Locate the cell with the specified text and output its [X, Y] center coordinate. 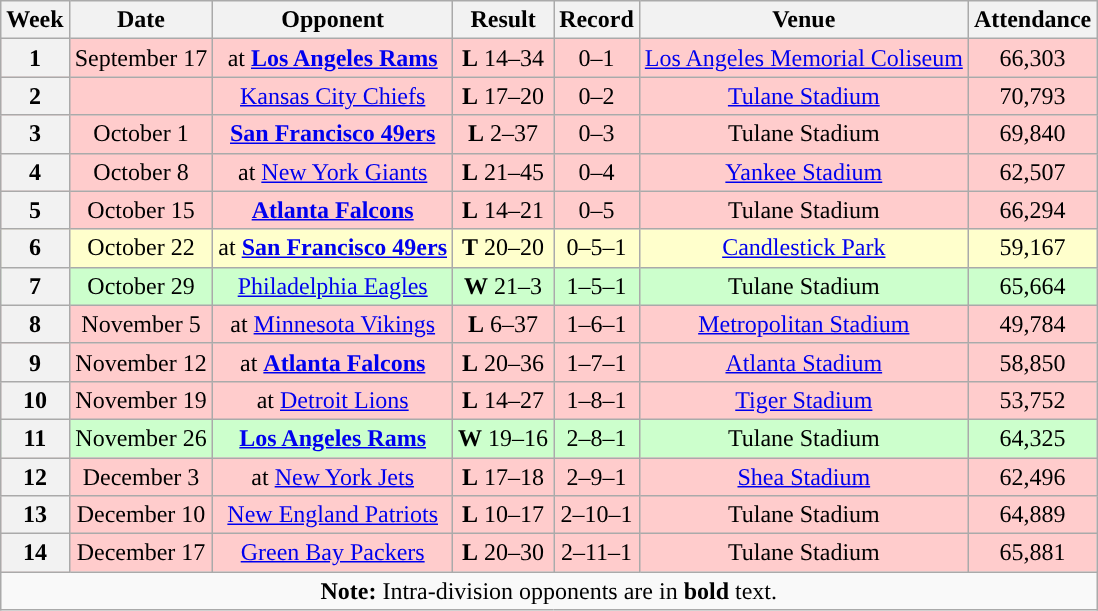
2–9–1 [597, 477]
65,664 [1032, 286]
70,793 [1032, 96]
W 21–3 [504, 286]
0–5–1 [597, 248]
7 [35, 286]
L 14–34 [504, 58]
December 10 [141, 515]
3 [35, 134]
64,889 [1032, 515]
Attendance [1032, 20]
4 [35, 172]
October 22 [141, 248]
49,784 [1032, 324]
Kansas City Chiefs [333, 96]
at New York Jets [333, 477]
W 19–16 [504, 438]
Los Angeles Rams [333, 438]
Venue [804, 20]
at Detroit Lions [333, 400]
Metropolitan Stadium [804, 324]
Note: Intra-division opponents are in bold text. [549, 591]
Green Bay Packers [333, 553]
66,294 [1032, 210]
L 21–45 [504, 172]
0–4 [597, 172]
0–2 [597, 96]
December 17 [141, 553]
62,496 [1032, 477]
at Minnesota Vikings [333, 324]
L 17–18 [504, 477]
T 20–20 [504, 248]
San Francisco 49ers [333, 134]
Atlanta Stadium [804, 362]
64,325 [1032, 438]
Shea Stadium [804, 477]
14 [35, 553]
1 [35, 58]
October 15 [141, 210]
September 17 [141, 58]
at New York Giants [333, 172]
L 14–27 [504, 400]
9 [35, 362]
L 20–30 [504, 553]
Tiger Stadium [804, 400]
2–10–1 [597, 515]
October 8 [141, 172]
2–8–1 [597, 438]
December 3 [141, 477]
2 [35, 96]
L 17–20 [504, 96]
at Atlanta Falcons [333, 362]
at Los Angeles Rams [333, 58]
October 1 [141, 134]
Atlanta Falcons [333, 210]
Los Angeles Memorial Coliseum [804, 58]
Week [35, 20]
November 5 [141, 324]
8 [35, 324]
1–6–1 [597, 324]
November 19 [141, 400]
2–11–1 [597, 553]
Opponent [333, 20]
0–5 [597, 210]
11 [35, 438]
at San Francisco 49ers [333, 248]
Date [141, 20]
58,850 [1032, 362]
12 [35, 477]
69,840 [1032, 134]
1–5–1 [597, 286]
L 10–17 [504, 515]
Result [504, 20]
66,303 [1032, 58]
Philadelphia Eagles [333, 286]
Yankee Stadium [804, 172]
0–1 [597, 58]
November 26 [141, 438]
10 [35, 400]
5 [35, 210]
October 29 [141, 286]
6 [35, 248]
L 14–21 [504, 210]
13 [35, 515]
1–8–1 [597, 400]
L 6–37 [504, 324]
New England Patriots [333, 515]
0–3 [597, 134]
53,752 [1032, 400]
L 2–37 [504, 134]
65,881 [1032, 553]
62,507 [1032, 172]
L 20–36 [504, 362]
Record [597, 20]
Candlestick Park [804, 248]
1–7–1 [597, 362]
November 12 [141, 362]
59,167 [1032, 248]
